Return the [x, y] coordinate for the center point of the cell that contains the specified text.  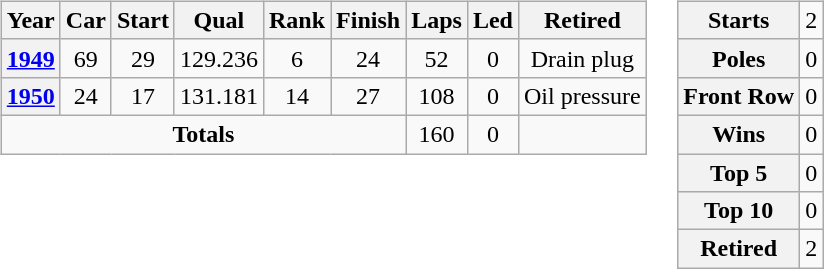
Top 10 [739, 211]
1950 [30, 96]
Starts [739, 20]
Wins [739, 134]
29 [142, 58]
160 [437, 134]
Led [492, 20]
Top 5 [739, 173]
52 [437, 58]
Finish [368, 20]
17 [142, 96]
131.181 [218, 96]
Laps [437, 20]
108 [437, 96]
Car [86, 20]
Qual [218, 20]
27 [368, 96]
6 [296, 58]
Year [30, 20]
Poles [739, 58]
129.236 [218, 58]
69 [86, 58]
1949 [30, 58]
Oil pressure [582, 96]
Totals [203, 134]
14 [296, 96]
Rank [296, 20]
Front Row [739, 96]
Start [142, 20]
Drain plug [582, 58]
